Provide the (X, Y) coordinate of the cell's center where the given text is located.  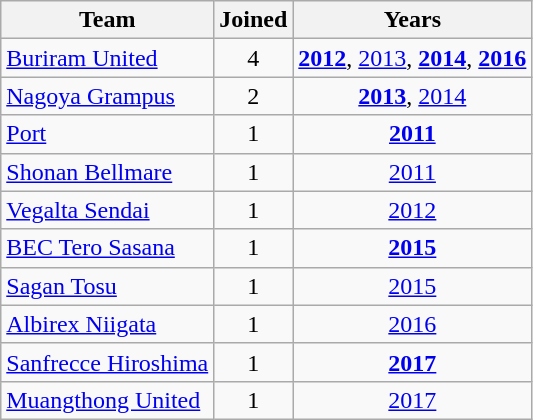
BEC Tero Sasana (108, 248)
Muangthong United (108, 400)
Years (412, 20)
Nagoya Grampus (108, 96)
Port (108, 134)
Shonan Bellmare (108, 172)
4 (254, 58)
Albirex Niigata (108, 324)
Sagan Tosu (108, 286)
Buriram United (108, 58)
2012 (412, 210)
2016 (412, 324)
Sanfrecce Hiroshima (108, 362)
2012, 2013, 2014, 2016 (412, 58)
2 (254, 96)
2013, 2014 (412, 96)
Team (108, 20)
Joined (254, 20)
Vegalta Sendai (108, 210)
